Find where the given text appears and provide that cell's center as (x, y) coordinate. 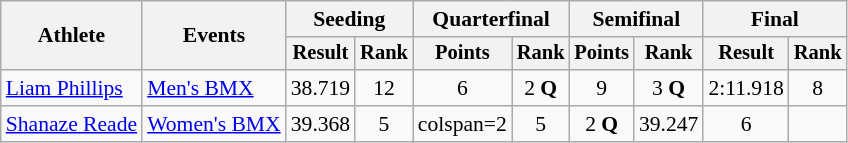
39.247 (668, 124)
Quarterfinal (492, 19)
3 Q (668, 88)
colspan=2 (462, 124)
Athlete (72, 36)
Semifinal (636, 19)
2:11.918 (746, 88)
Men's BMX (214, 88)
39.368 (320, 124)
Events (214, 36)
Final (774, 19)
38.719 (320, 88)
Liam Phillips (72, 88)
9 (601, 88)
Shanaze Reade (72, 124)
Seeding (350, 19)
Women's BMX (214, 124)
12 (384, 88)
8 (818, 88)
